Scan for the cell matching the given text and deliver its [x, y] coordinate at center. 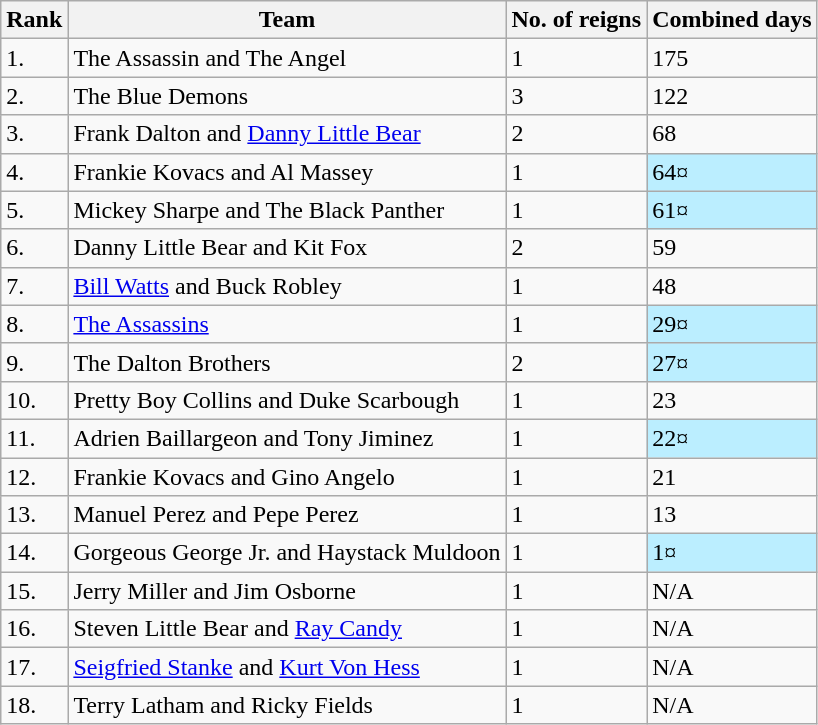
Team [287, 20]
Combined days [732, 20]
29¤ [732, 324]
The Blue Demons [287, 96]
14. [34, 553]
1¤ [732, 553]
Mickey Sharpe and The Black Panther [287, 210]
22¤ [732, 438]
5. [34, 210]
Manuel Perez and Pepe Perez [287, 515]
13. [34, 515]
Frankie Kovacs and Gino Angelo [287, 477]
61¤ [732, 210]
8. [34, 324]
15. [34, 591]
Adrien Baillargeon and Tony Jiminez [287, 438]
175 [732, 58]
The Dalton Brothers [287, 362]
23 [732, 400]
Rank [34, 20]
48 [732, 286]
6. [34, 248]
1. [34, 58]
7. [34, 286]
3. [34, 134]
Frankie Kovacs and Al Massey [287, 172]
9. [34, 362]
27¤ [732, 362]
11. [34, 438]
4. [34, 172]
Steven Little Bear and Ray Candy [287, 629]
18. [34, 705]
64¤ [732, 172]
Frank Dalton and Danny Little Bear [287, 134]
10. [34, 400]
Gorgeous George Jr. and Haystack Muldoon [287, 553]
3 [576, 96]
Danny Little Bear and Kit Fox [287, 248]
59 [732, 248]
16. [34, 629]
17. [34, 667]
Jerry Miller and Jim Osborne [287, 591]
13 [732, 515]
68 [732, 134]
The Assassins [287, 324]
The Assassin and The Angel [287, 58]
No. of reigns [576, 20]
Terry Latham and Ricky Fields [287, 705]
122 [732, 96]
Pretty Boy Collins and Duke Scarbough [287, 400]
Bill Watts and Buck Robley [287, 286]
Seigfried Stanke and Kurt Von Hess [287, 667]
12. [34, 477]
21 [732, 477]
2. [34, 96]
